Extract the (x, y) coordinate from the center of the cell holding the provided text.  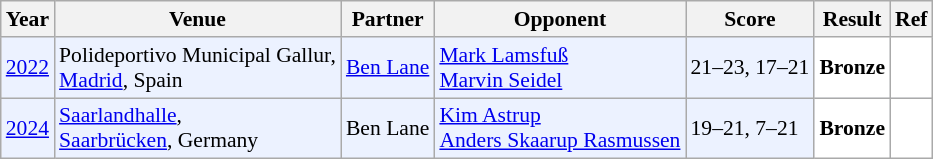
Saarlandhalle,Saarbrücken, Germany (198, 128)
2024 (28, 128)
19–21, 7–21 (750, 128)
Score (750, 19)
Result (852, 19)
Kim Astrup Anders Skaarup Rasmussen (560, 128)
2022 (28, 68)
Mark Lamsfuß Marvin Seidel (560, 68)
Polideportivo Municipal Gallur,Madrid, Spain (198, 68)
Ref (911, 19)
Opponent (560, 19)
Venue (198, 19)
Partner (388, 19)
21–23, 17–21 (750, 68)
Year (28, 19)
